Pinpoint the cell where the given text exists, returning its (x, y) midpoint coordinate. 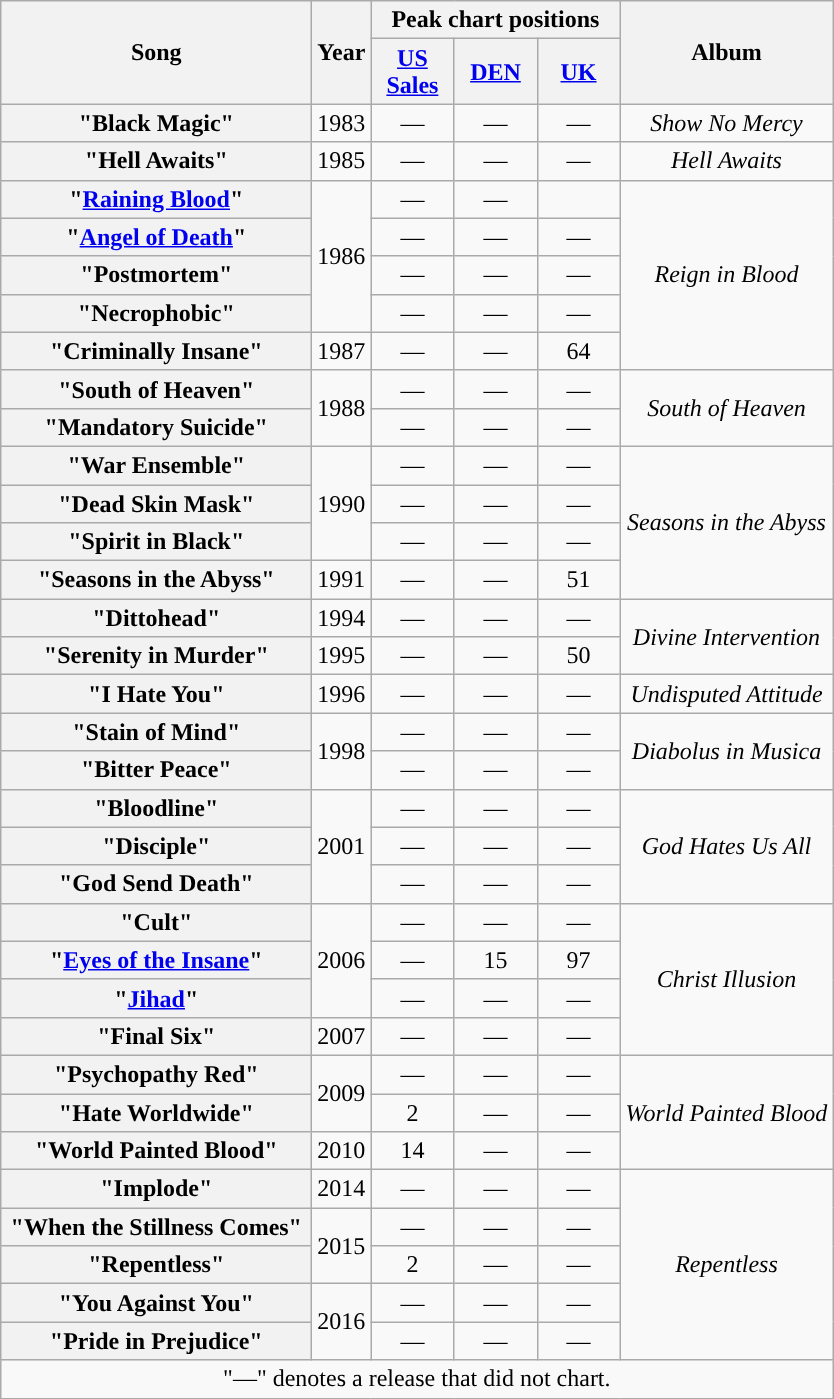
2016 (342, 1322)
"World Painted Blood" (156, 1151)
1994 (342, 618)
1995 (342, 656)
1988 (342, 408)
2007 (342, 1036)
Divine Intervention (726, 637)
2006 (342, 960)
"Jihad" (156, 998)
South of Heaven (726, 408)
"Hate Worldwide" (156, 1113)
"Pride in Prejudice" (156, 1341)
Album (726, 52)
64 (578, 351)
Seasons in the Abyss (726, 522)
"You Against You" (156, 1303)
"Psychopathy Red" (156, 1074)
God Hates Us All (726, 846)
"Mandatory Suicide" (156, 427)
"God Send Death" (156, 884)
"Stain of Mind" (156, 732)
World Painted Blood (726, 1112)
"Serenity in Murder" (156, 656)
"Black Magic" (156, 123)
1996 (342, 694)
Show No Mercy (726, 123)
"Raining Blood" (156, 199)
Hell Awaits (726, 161)
1983 (342, 123)
"Seasons in the Abyss" (156, 580)
Repentless (726, 1265)
Diabolus in Musica (726, 751)
1986 (342, 256)
"Cult" (156, 922)
2009 (342, 1093)
2001 (342, 846)
1987 (342, 351)
"—" denotes a release that did not chart. (417, 1379)
14 (412, 1151)
"Dittohead" (156, 618)
"Implode" (156, 1189)
UK (578, 72)
"Criminally Insane" (156, 351)
"Angel of Death" (156, 237)
"War Ensemble" (156, 465)
51 (578, 580)
Christ Illusion (726, 979)
1991 (342, 580)
"When the Stillness Comes" (156, 1227)
15 (496, 960)
"Postmortem" (156, 275)
"Bloodline" (156, 808)
"Necrophobic" (156, 313)
"Dead Skin Mask" (156, 503)
USSales (412, 72)
1985 (342, 161)
1998 (342, 751)
97 (578, 960)
"Disciple" (156, 846)
"Repentless" (156, 1265)
"Hell Awaits" (156, 161)
Reign in Blood (726, 275)
DEN (496, 72)
2015 (342, 1246)
"South of Heaven" (156, 389)
2010 (342, 1151)
"Spirit in Black" (156, 542)
Song (156, 52)
50 (578, 656)
2014 (342, 1189)
"Eyes of the Insane" (156, 960)
Undisputed Attitude (726, 694)
"Final Six" (156, 1036)
1990 (342, 503)
"I Hate You" (156, 694)
Peak chart positions (496, 20)
Year (342, 52)
"Bitter Peace" (156, 770)
